Determine the [x, y] coordinate at the center of the cell enclosing the given text.  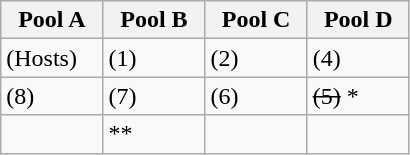
Pool C [256, 20]
(7) [154, 96]
(2) [256, 58]
(8) [52, 96]
** [154, 134]
Pool A [52, 20]
(5) * [358, 96]
Pool D [358, 20]
(4) [358, 58]
(6) [256, 96]
Pool B [154, 20]
(1) [154, 58]
(Hosts) [52, 58]
